For the text-containing cell, return its midpoint in (x, y) coordinate format. 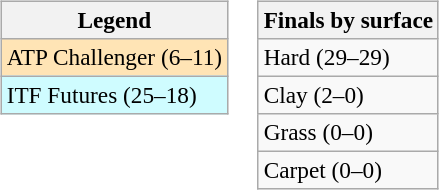
Finals by surface (348, 20)
Hard (29–29) (348, 57)
ITF Futures (25–18) (114, 95)
Legend (114, 20)
Carpet (0–0) (348, 171)
Clay (2–0) (348, 95)
Grass (0–0) (348, 133)
ATP Challenger (6–11) (114, 57)
